Provide the [x, y] coordinate of the cell's center where the given text is located.  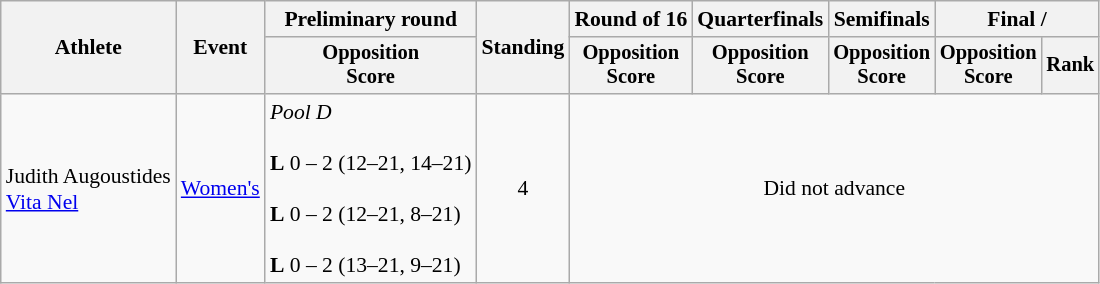
Standing [522, 48]
Did not advance [834, 188]
4 [522, 188]
Preliminary round [371, 19]
Quarterfinals [760, 19]
Final / [1017, 19]
Rank [1070, 66]
Semifinals [882, 19]
Round of 16 [630, 19]
Event [220, 48]
Judith Augoustides Vita Nel [88, 188]
Pool DL 0 – 2 (12–21, 14–21)L 0 – 2 (12–21, 8–21)L 0 – 2 (13–21, 9–21) [371, 188]
Women's [220, 188]
Athlete [88, 48]
